Find where the given text appears and provide that cell's center as (X, Y) coordinate. 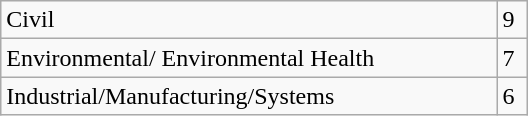
6 (512, 96)
Civil (249, 20)
9 (512, 20)
Environmental/ Environmental Health (249, 58)
7 (512, 58)
Industrial/Manufacturing/Systems (249, 96)
